Identify which cell holds the provided text, then report its (X, Y) central coordinate. 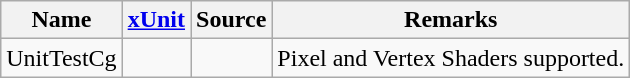
Source (232, 20)
Remarks (451, 20)
Name (62, 20)
UnitTestCg (62, 58)
xUnit (156, 20)
Pixel and Vertex Shaders supported. (451, 58)
